Identify which cell holds the provided text, then report its [x, y] central coordinate. 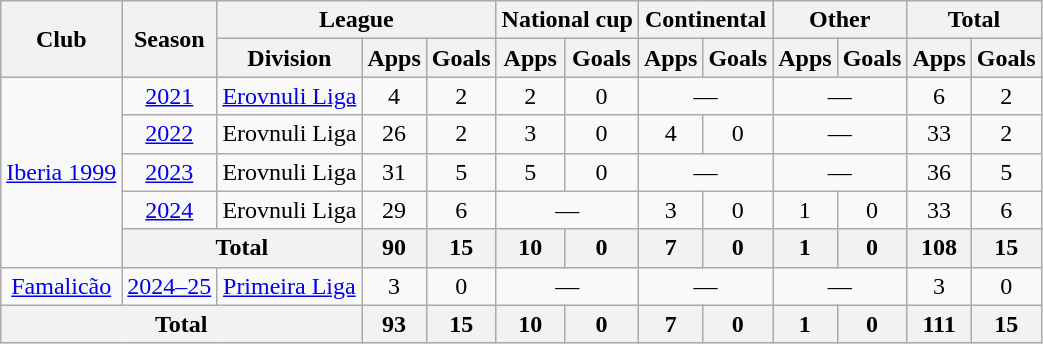
26 [394, 134]
League [356, 20]
111 [939, 324]
2022 [170, 134]
36 [939, 172]
Club [62, 39]
Division [290, 58]
Iberia 1999 [62, 172]
108 [939, 248]
2024 [170, 210]
Famalicão [62, 286]
Continental [705, 20]
Other [840, 20]
90 [394, 248]
29 [394, 210]
Primeira Liga [290, 286]
2021 [170, 96]
31 [394, 172]
2024–25 [170, 286]
2023 [170, 172]
National cup [567, 20]
Season [170, 39]
93 [394, 324]
